Extract the (x, y) coordinate from the center of the cell holding the provided text.  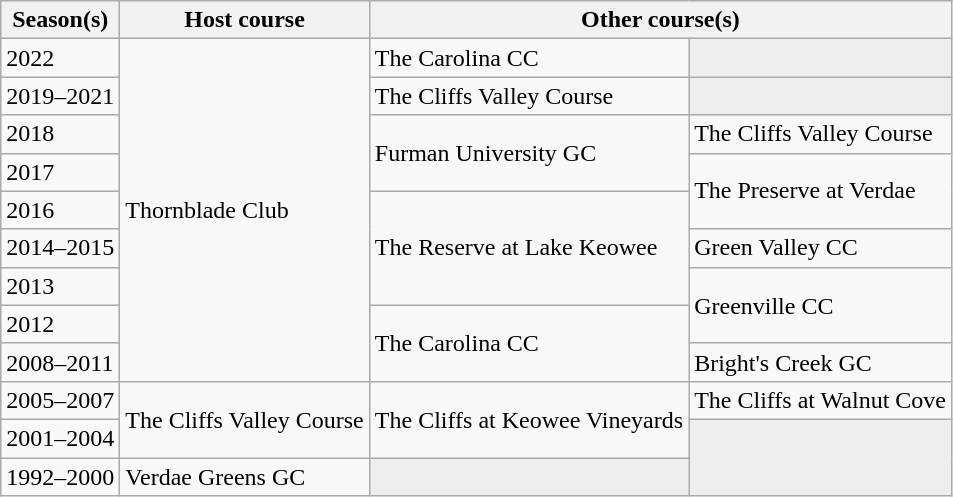
2005–2007 (60, 400)
The Cliffs at Walnut Cove (820, 400)
2013 (60, 286)
Furman University GC (528, 153)
2016 (60, 210)
2001–2004 (60, 438)
2014–2015 (60, 248)
Thornblade Club (244, 210)
1992–2000 (60, 477)
Bright's Creek GC (820, 362)
The Reserve at Lake Keowee (528, 248)
The Cliffs at Keowee Vineyards (528, 419)
2017 (60, 172)
Host course (244, 20)
2022 (60, 58)
Other course(s) (660, 20)
Green Valley CC (820, 248)
Greenville CC (820, 305)
Season(s) (60, 20)
2012 (60, 324)
2008–2011 (60, 362)
2019–2021 (60, 96)
Verdae Greens GC (244, 477)
2018 (60, 134)
The Preserve at Verdae (820, 191)
